Output the (x, y) coordinate of the center of the cell containing the given text.  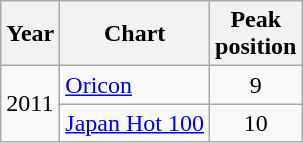
Japan Hot 100 (135, 123)
Oricon (135, 85)
Peakposition (256, 34)
Year (30, 34)
2011 (30, 104)
Chart (135, 34)
10 (256, 123)
9 (256, 85)
